Provide the [x, y] coordinate of the cell's center where the given text is located.  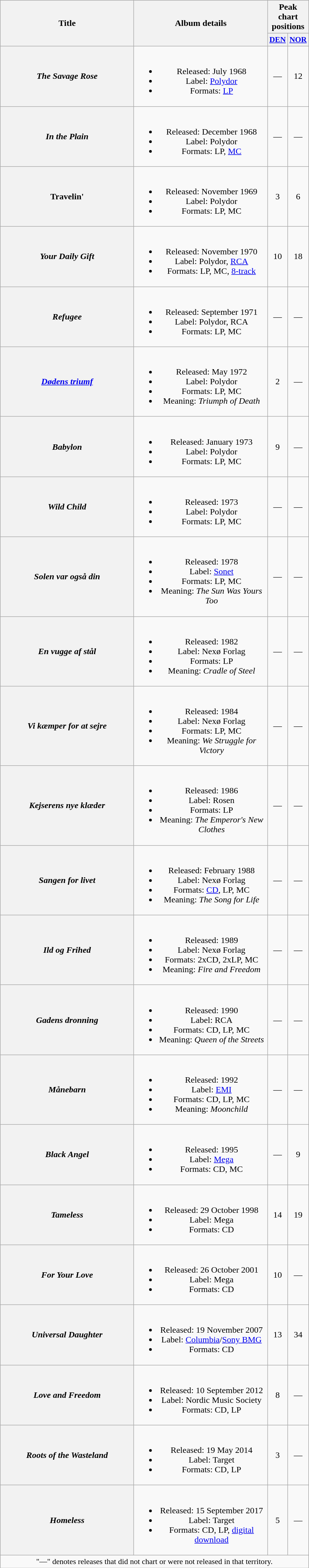
Refugee [67, 317]
13 [278, 1335]
8 [278, 1395]
DEN [278, 40]
Travelin' [67, 196]
12 [298, 76]
Tameless [67, 1215]
Love and Freedom [67, 1395]
Released: 19 May 2014Label: TargetFormats: CD, LP [201, 1455]
Black Angel [67, 1154]
Gadens dronning [67, 1020]
Released: 26 October 2001Label: MegaFormats: CD [201, 1275]
Released: November 1970Label: Polydor, RCAFormats: LP, MC, 8-track [201, 257]
NOR [298, 40]
2 [278, 382]
Kejserens nye klæder [67, 805]
18 [298, 257]
Released: May 1972Label: PolydorFormats: LP, MCMeaning: Triumph of Death [201, 382]
"—" denotes releases that did not chart or were not released in that territory. [154, 1562]
Title [67, 23]
Homeless [67, 1520]
Ild og Frihed [67, 950]
In the Plain [67, 137]
Solen var også din [67, 576]
Sangen for livet [67, 880]
Released: 1982Label: Nexø ForlagFormats: LPMeaning: Cradle of Steel [201, 651]
Your Daily Gift [67, 257]
The Savage Rose [67, 76]
Roots of the Wasteland [67, 1455]
Released: September 1971Label: Polydor, RCAFormats: LP, MC [201, 317]
Released: 1986Label: RosenFormats: LPMeaning: The Emperor's New Clothes [201, 805]
Released: November 1969Label: PolydorFormats: LP, MC [201, 196]
34 [298, 1335]
Released: 1992Label: EMIFormats: CD, LP, MCMeaning: Moonchild [201, 1089]
Released: July 1968Label: PolydorFormats: LP [201, 76]
Released: 29 October 1998Label: MegaFormats: CD [201, 1215]
Babylon [67, 447]
Universal Daughter [67, 1335]
14 [278, 1215]
Released: 1990Label: RCAFormats: CD, LP, MCMeaning: Queen of the Streets [201, 1020]
Peak chart positions [288, 17]
Released: 1989Label: Nexø ForlagFormats: 2xCD, 2xLP, MCMeaning: Fire and Freedom [201, 950]
5 [278, 1520]
Released: 1984Label: Nexø ForlagFormats: LP, MCMeaning: We Struggle for Victory [201, 726]
Album details [201, 23]
Released: 19 November 2007Label: Columbia/Sony BMGFormats: CD [201, 1335]
En vugge af stål [67, 651]
Released: January 1973Label: PolydorFormats: LP, MC [201, 447]
Released: December 1968Label: PolydorFormats: LP, MC [201, 137]
6 [298, 196]
Released: 1995Label: MegaFormats: CD, MC [201, 1154]
Released: 1978Label: SonetFormats: LP, MCMeaning: The Sun Was Yours Too [201, 576]
Released: 1973Label: PolydorFormats: LP, MC [201, 507]
Released: 15 September 2017Label: TargetFormats: CD, LP, digital download [201, 1520]
Månebarn [67, 1089]
Wild Child [67, 507]
Dødens triumf [67, 382]
Released: February 1988Label: Nexø ForlagFormats: CD, LP, MCMeaning: The Song for Life [201, 880]
Released: 10 September 2012Label: Nordic Music SocietyFormats: CD, LP [201, 1395]
19 [298, 1215]
Vi kæmper for at sejre [67, 726]
For Your Love [67, 1275]
